Provide the (X, Y) coordinate of the cell's center where the given text is located.  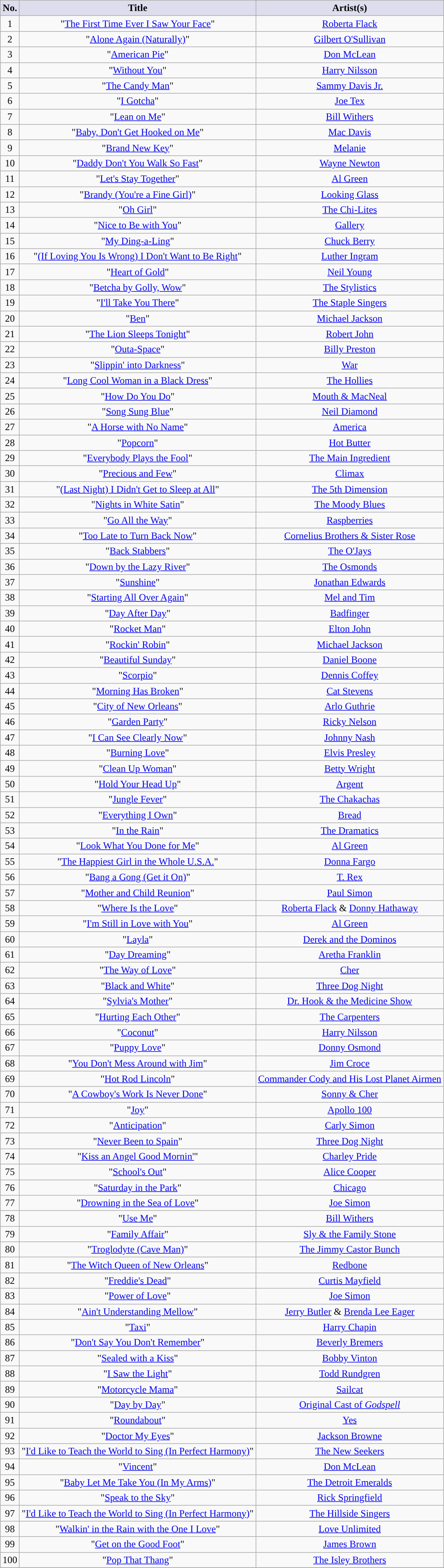
"Saturday in the Park" (138, 1188)
42 (10, 660)
"Roundabout" (138, 1420)
Neil Diamond (349, 411)
Climax (349, 474)
35 (10, 551)
"Burning Love" (138, 753)
45 (10, 707)
Harry Chapin (349, 1327)
Sonny & Cher (349, 1094)
Derek and the Dominos (349, 939)
The Osmonds (349, 567)
"Ain't Understanding Mellow" (138, 1312)
The Moody Blues (349, 505)
99 (10, 1544)
"Sylvia's Mother" (138, 1001)
"Daddy Don't You Walk So Fast" (138, 163)
81 (10, 1265)
Carly Simon (349, 1125)
"Drowning in the Sea of Love" (138, 1203)
Betty Wright (349, 769)
"Sunshine" (138, 582)
Ricky Nelson (349, 722)
James Brown (349, 1544)
"Back Stabbers" (138, 551)
Cornelius Brothers & Sister Rose (349, 536)
"Outa-Space" (138, 349)
"Kiss an Angel Good Mornin'" (138, 1156)
"Look What You Done for Me" (138, 846)
1 (10, 24)
Jackson Browne (349, 1435)
"Brand New Key" (138, 148)
Bread (349, 815)
Bobby Vinton (349, 1358)
88 (10, 1374)
6 (10, 101)
The Jimmy Castor Bunch (349, 1250)
10 (10, 163)
The Hollies (349, 380)
"Day Dreaming" (138, 955)
"Hurting Each Other" (138, 1017)
62 (10, 970)
55 (10, 861)
Jonathan Edwards (349, 582)
33 (10, 520)
41 (10, 644)
Hot Butter (349, 442)
"Mother and Child Reunion" (138, 892)
"Never Been to Spain" (138, 1141)
"The Witch Queen of New Orleans" (138, 1265)
"A Horse with No Name" (138, 427)
"Long Cool Woman in a Black Dress" (138, 380)
61 (10, 955)
23 (10, 365)
"Popcorn" (138, 442)
"Down by the Lazy River" (138, 567)
40 (10, 629)
13 (10, 210)
"Walkin' in the Rain with the One I Love" (138, 1529)
"Taxi" (138, 1327)
18 (10, 287)
47 (10, 738)
Roberta Flack (349, 24)
38 (10, 598)
Elton John (349, 629)
Jim Croce (349, 1063)
29 (10, 458)
Argent (349, 784)
64 (10, 1001)
9 (10, 148)
Beverly Bremers (349, 1343)
"The Lion Sleeps Tonight" (138, 334)
19 (10, 303)
Artist(s) (349, 8)
Jerry Butler & Brenda Lee Eager (349, 1312)
The New Seekers (349, 1451)
Cat Stevens (349, 691)
Love Unlimited (349, 1529)
"Heart of Gold" (138, 272)
"Anticipation" (138, 1125)
34 (10, 536)
43 (10, 675)
"I Gotcha" (138, 101)
"Joy" (138, 1110)
Paul Simon (349, 892)
Elvis Presley (349, 753)
"I Can See Clearly Now" (138, 738)
"How Do You Do" (138, 396)
"Slippin' into Darkness" (138, 365)
"Day by Day" (138, 1405)
"Motorcycle Mama" (138, 1389)
T. Rex (349, 877)
72 (10, 1125)
The Detroit Emeralds (349, 1482)
"Freddie's Dead" (138, 1281)
56 (10, 877)
"Use Me" (138, 1219)
20 (10, 318)
31 (10, 489)
The Stylistics (349, 287)
70 (10, 1094)
"Brandy (You're a Fine Girl)" (138, 194)
28 (10, 442)
"Baby Let Me Take You (In My Arms)" (138, 1482)
"Hot Rod Lincoln" (138, 1079)
"Doctor My Eyes" (138, 1435)
"School's Out" (138, 1172)
7 (10, 117)
"Black and White" (138, 986)
39 (10, 613)
37 (10, 582)
"Where Is the Love" (138, 908)
"My Ding-a-Ling" (138, 241)
66 (10, 1032)
"The Candy Man" (138, 86)
96 (10, 1498)
"Layla" (138, 939)
53 (10, 830)
50 (10, 784)
Commander Cody and His Lost Planet Airmen (349, 1079)
"Speak to the Sky" (138, 1498)
Dr. Hook & the Medicine Show (349, 1001)
84 (10, 1312)
"Everybody Plays the Fool" (138, 458)
49 (10, 769)
Robert John (349, 334)
"Morning Has Broken" (138, 691)
"Puppy Love" (138, 1048)
16 (10, 256)
91 (10, 1420)
25 (10, 396)
"American Pie" (138, 55)
4 (10, 70)
Sammy Davis Jr. (349, 86)
92 (10, 1435)
Badfinger (349, 613)
24 (10, 380)
51 (10, 799)
83 (10, 1296)
79 (10, 1234)
93 (10, 1451)
Gallery (349, 225)
Billy Preston (349, 349)
"Sealed with a Kiss" (138, 1358)
The 5th Dimension (349, 489)
87 (10, 1358)
"Betcha by Golly, Wow" (138, 287)
15 (10, 241)
98 (10, 1529)
The Chakachas (349, 799)
"Rockin' Robin" (138, 644)
59 (10, 923)
The Carpenters (349, 1017)
"The Happiest Girl in the Whole U.S.A." (138, 861)
Rick Springfield (349, 1498)
"Jungle Fever" (138, 799)
"Garden Party" (138, 722)
Charley Pride (349, 1156)
54 (10, 846)
"Coconut" (138, 1032)
Looking Glass (349, 194)
Chuck Berry (349, 241)
The Staple Singers (349, 303)
"I'm Still in Love with You" (138, 923)
"I Saw the Light" (138, 1374)
"Everything I Own" (138, 815)
36 (10, 567)
The Dramatics (349, 830)
"(Last Night) I Didn't Get to Sleep at All" (138, 489)
100 (10, 1560)
85 (10, 1327)
Yes (349, 1420)
"(If Loving You Is Wrong) I Don't Want to Be Right" (138, 256)
"Too Late to Turn Back Now" (138, 536)
Donny Osmond (349, 1048)
12 (10, 194)
"Vincent" (138, 1467)
76 (10, 1188)
77 (10, 1203)
The Hillside Singers (349, 1513)
Original Cast of Godspell (349, 1405)
11 (10, 179)
44 (10, 691)
71 (10, 1110)
"Go All the Way" (138, 520)
Alice Cooper (349, 1172)
95 (10, 1482)
Sly & the Family Stone (349, 1234)
"Clean Up Woman" (138, 769)
58 (10, 908)
Redbone (349, 1265)
Roberta Flack & Donny Hathaway (349, 908)
73 (10, 1141)
68 (10, 1063)
"The First Time Ever I Saw Your Face" (138, 24)
"Scorpio" (138, 675)
The O'Jays (349, 551)
"Precious and Few" (138, 474)
Title (138, 8)
Mouth & MacNeal (349, 396)
"Ben" (138, 318)
"Day After Day" (138, 613)
"Starting All Over Again" (138, 598)
32 (10, 505)
"City of New Orleans" (138, 707)
"Bang a Gong (Get it On)" (138, 877)
22 (10, 349)
90 (10, 1405)
82 (10, 1281)
War (349, 365)
The Main Ingredient (349, 458)
No. (10, 8)
"Let's Stay Together" (138, 179)
Johnny Nash (349, 738)
Cher (349, 970)
86 (10, 1343)
67 (10, 1048)
"You Don't Mess Around with Jim" (138, 1063)
"Get on the Good Foot" (138, 1544)
"Hold Your Head Up" (138, 784)
69 (10, 1079)
"I'll Take You There" (138, 303)
"Rocket Man" (138, 629)
8 (10, 132)
Melanie (349, 148)
Aretha Franklin (349, 955)
"Family Affair" (138, 1234)
Chicago (349, 1188)
"In the Rain" (138, 830)
Mel and Tim (349, 598)
"Power of Love" (138, 1296)
Donna Fargo (349, 861)
Luther Ingram (349, 256)
5 (10, 86)
"Lean on Me" (138, 117)
Todd Rundgren (349, 1374)
3 (10, 55)
78 (10, 1219)
Dennis Coffey (349, 675)
"Oh Girl" (138, 210)
The Isley Brothers (349, 1560)
"Troglodyte (Cave Man)" (138, 1250)
74 (10, 1156)
Curtis Mayfield (349, 1281)
Raspberries (349, 520)
63 (10, 986)
Neil Young (349, 272)
65 (10, 1017)
"Nice to Be with You" (138, 225)
94 (10, 1467)
57 (10, 892)
"A Cowboy's Work Is Never Done" (138, 1094)
97 (10, 1513)
27 (10, 427)
Arlo Guthrie (349, 707)
17 (10, 272)
30 (10, 474)
"Beautiful Sunday" (138, 660)
"Without You" (138, 70)
80 (10, 1250)
"Pop That Thang" (138, 1560)
Sailcat (349, 1389)
14 (10, 225)
52 (10, 815)
"The Way of Love" (138, 970)
75 (10, 1172)
Wayne Newton (349, 163)
"Baby, Don't Get Hooked on Me" (138, 132)
"Nights in White Satin" (138, 505)
26 (10, 411)
"Don't Say You Don't Remember" (138, 1343)
America (349, 427)
"Alone Again (Naturally)" (138, 39)
"Song Sung Blue" (138, 411)
The Chi-Lites (349, 210)
Joe Tex (349, 101)
21 (10, 334)
Mac Davis (349, 132)
89 (10, 1389)
2 (10, 39)
48 (10, 753)
Daniel Boone (349, 660)
Gilbert O'Sullivan (349, 39)
46 (10, 722)
Apollo 100 (349, 1110)
60 (10, 939)
